Identify which cell holds the provided text, then report its (X, Y) central coordinate. 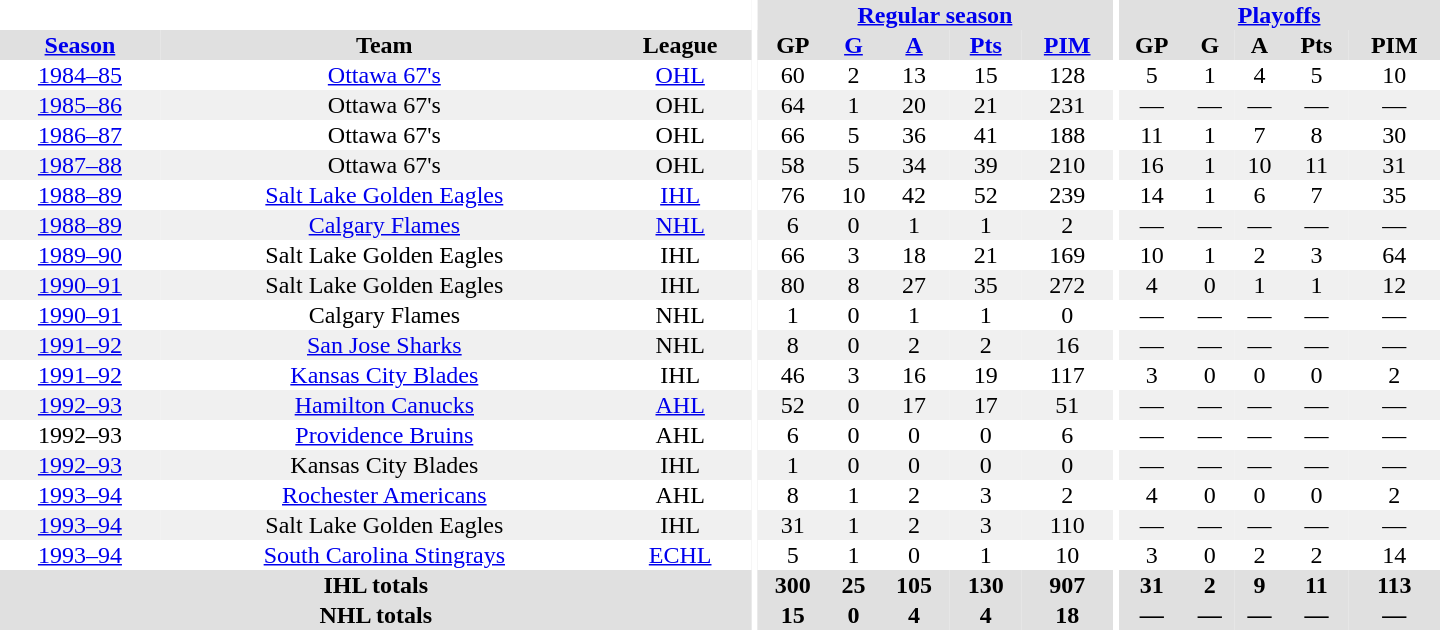
130 (986, 585)
36 (914, 135)
169 (1068, 255)
46 (793, 375)
58 (793, 165)
110 (1068, 525)
39 (986, 165)
128 (1068, 75)
1984–85 (80, 75)
Playoffs (1279, 15)
42 (914, 195)
231 (1068, 105)
27 (914, 285)
IHL totals (376, 585)
Regular season (935, 15)
Rochester Americans (384, 495)
117 (1068, 375)
34 (914, 165)
239 (1068, 195)
1985–86 (80, 105)
Season (80, 45)
907 (1068, 585)
13 (914, 75)
1989–90 (80, 255)
19 (986, 375)
113 (1394, 585)
41 (986, 135)
51 (1068, 405)
80 (793, 285)
Hamilton Canucks (384, 405)
272 (1068, 285)
Providence Bruins (384, 435)
12 (1394, 285)
105 (914, 585)
76 (793, 195)
300 (793, 585)
San Jose Sharks (384, 345)
South Carolina Stingrays (384, 555)
188 (1068, 135)
60 (793, 75)
League (680, 45)
ECHL (680, 555)
NHL totals (376, 615)
1986–87 (80, 135)
30 (1394, 135)
Team (384, 45)
25 (854, 585)
9 (1260, 585)
20 (914, 105)
210 (1068, 165)
1987–88 (80, 165)
